From the cell containing the given text, extract its center point as (X, Y) coordinate. 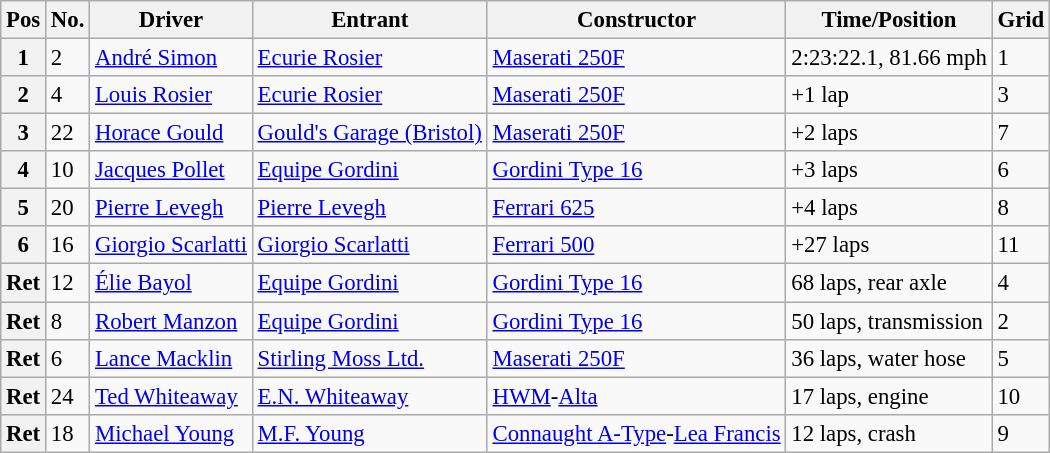
68 laps, rear axle (889, 283)
Ferrari 625 (636, 208)
2:23:22.1, 81.66 mph (889, 58)
9 (1020, 433)
HWM-Alta (636, 396)
Driver (172, 20)
+2 laps (889, 133)
Entrant (370, 20)
20 (68, 208)
16 (68, 245)
12 (68, 283)
André Simon (172, 58)
E.N. Whiteaway (370, 396)
22 (68, 133)
Gould's Garage (Bristol) (370, 133)
Pos (24, 20)
50 laps, transmission (889, 321)
Robert Manzon (172, 321)
Élie Bayol (172, 283)
36 laps, water hose (889, 358)
+4 laps (889, 208)
18 (68, 433)
Michael Young (172, 433)
+27 laps (889, 245)
Ted Whiteaway (172, 396)
No. (68, 20)
Horace Gould (172, 133)
17 laps, engine (889, 396)
Lance Macklin (172, 358)
Stirling Moss Ltd. (370, 358)
Constructor (636, 20)
Connaught A-Type-Lea Francis (636, 433)
Louis Rosier (172, 95)
11 (1020, 245)
Ferrari 500 (636, 245)
Jacques Pollet (172, 170)
Time/Position (889, 20)
+1 lap (889, 95)
+3 laps (889, 170)
M.F. Young (370, 433)
12 laps, crash (889, 433)
24 (68, 396)
7 (1020, 133)
Grid (1020, 20)
